Search for the cell housing the specified text and yield its [X, Y] center coordinate. 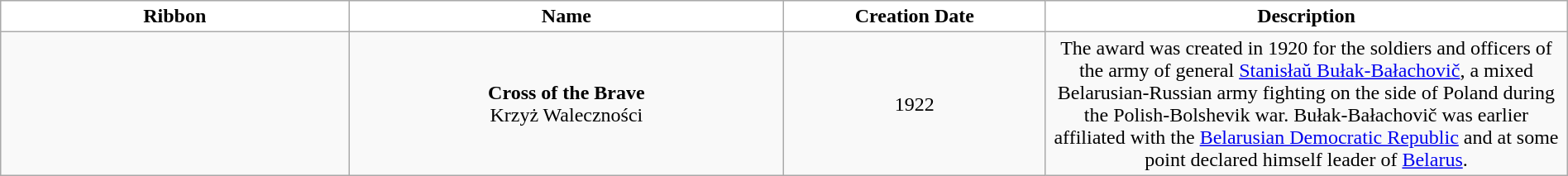
Description [1307, 17]
Creation Date [915, 17]
Ribbon [175, 17]
Name [566, 17]
1922 [915, 104]
Cross of the BraveKrzyż Waleczności [566, 104]
